Output the [x, y] coordinate of the center of the cell containing the given text.  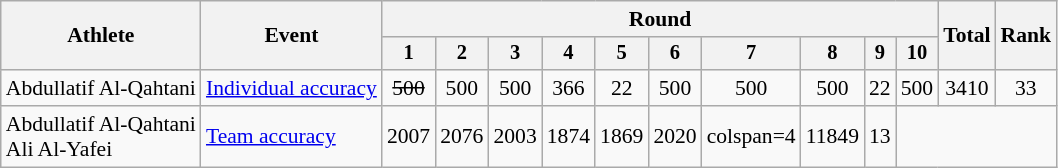
7 [752, 54]
8 [832, 54]
2020 [674, 136]
Abdullatif Al-Qahtani [101, 88]
1869 [622, 136]
2076 [462, 136]
2003 [514, 136]
366 [568, 88]
Event [292, 36]
1 [408, 54]
5 [622, 54]
9 [880, 54]
Round [660, 19]
3 [514, 54]
Individual accuracy [292, 88]
13 [880, 136]
6 [674, 54]
Total [966, 36]
Abdullatif Al-QahtaniAli Al-Yafei [101, 136]
10 [918, 54]
colspan=4 [752, 136]
Athlete [101, 36]
1874 [568, 136]
11849 [832, 136]
4 [568, 54]
2007 [408, 136]
Rank [1026, 36]
2 [462, 54]
33 [1026, 88]
3410 [966, 88]
Team accuracy [292, 136]
